Locate the cell with the specified text and output its (X, Y) center coordinate. 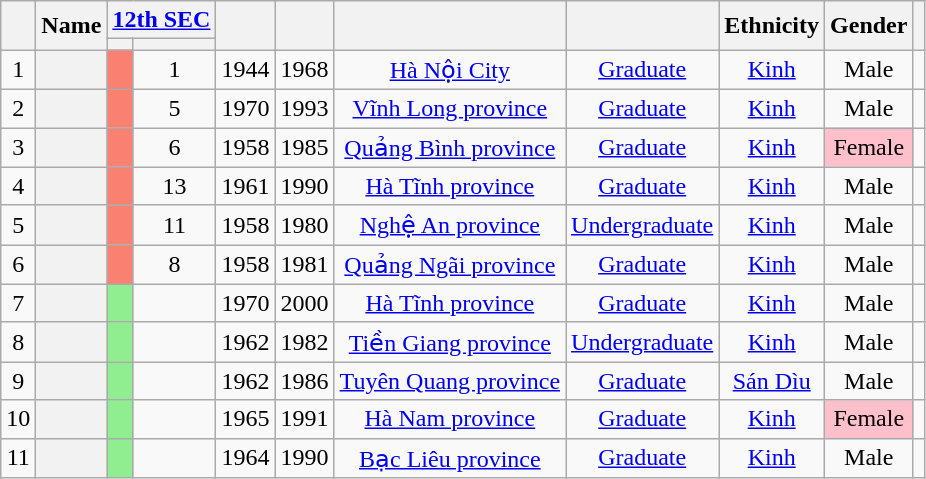
2 (18, 108)
Hà Nam province (450, 419)
2000 (304, 303)
1965 (246, 419)
10 (18, 419)
1961 (246, 186)
4 (18, 186)
Quảng Ngãi province (450, 265)
1968 (304, 70)
1986 (304, 381)
1944 (246, 70)
Tiền Giang province (450, 342)
1991 (304, 419)
Ethnicity (772, 26)
1964 (246, 458)
1985 (304, 148)
Sán Dìu (772, 381)
Name (72, 26)
Quảng Bình province (450, 148)
Gender (869, 26)
1980 (304, 225)
3 (18, 148)
13 (174, 186)
1981 (304, 265)
Vĩnh Long province (450, 108)
7 (18, 303)
Tuyên Quang province (450, 381)
1982 (304, 342)
1993 (304, 108)
Nghệ An province (450, 225)
9 (18, 381)
12th SEC (162, 20)
Hà Nội City (450, 70)
Bạc Liêu province (450, 458)
